Extract the [x, y] coordinate from the center of the cell holding the provided text.  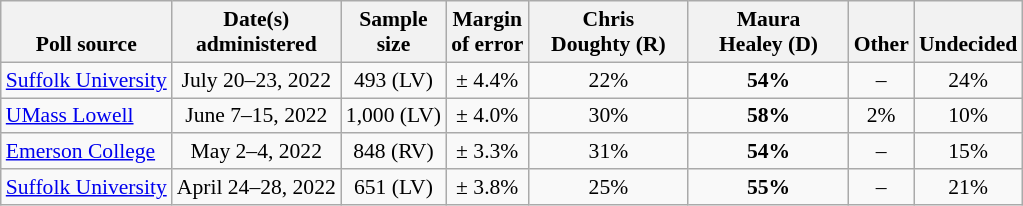
± 3.8% [487, 187]
Marginof error [487, 32]
Undecided [968, 32]
55% [768, 187]
22% [608, 80]
Date(s)administered [256, 32]
15% [968, 152]
May 2–4, 2022 [256, 152]
1,000 (LV) [394, 116]
25% [608, 187]
Poll source [86, 32]
31% [608, 152]
Emerson College [86, 152]
July 20–23, 2022 [256, 80]
24% [968, 80]
± 4.4% [487, 80]
± 4.0% [487, 116]
2% [882, 116]
848 (RV) [394, 152]
58% [768, 116]
MauraHealey (D) [768, 32]
UMass Lowell [86, 116]
April 24–28, 2022 [256, 187]
ChrisDoughty (R) [608, 32]
651 (LV) [394, 187]
30% [608, 116]
Other [882, 32]
493 (LV) [394, 80]
Samplesize [394, 32]
21% [968, 187]
10% [968, 116]
June 7–15, 2022 [256, 116]
± 3.3% [487, 152]
